From the cell containing the given text, extract its center point as (x, y) coordinate. 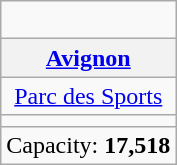
Parc des Sports (88, 96)
Avignon (88, 58)
Capacity: 17,518 (88, 145)
